Find where the given text appears and provide that cell's center as (X, Y) coordinate. 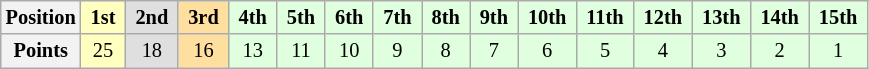
3rd (203, 17)
3 (721, 51)
13 (253, 51)
1st (104, 17)
16 (203, 51)
11th (604, 17)
5th (301, 17)
6th (349, 17)
14th (779, 17)
8th (446, 17)
18 (152, 51)
25 (104, 51)
9th (494, 17)
13th (721, 17)
Position (41, 17)
15th (838, 17)
1 (838, 51)
8 (446, 51)
4th (253, 17)
2 (779, 51)
10th (547, 17)
5 (604, 51)
10 (349, 51)
7 (494, 51)
12th (663, 17)
11 (301, 51)
9 (397, 51)
2nd (152, 17)
7th (397, 17)
Points (41, 51)
4 (663, 51)
6 (547, 51)
